Find where the given text appears and provide that cell's center as (x, y) coordinate. 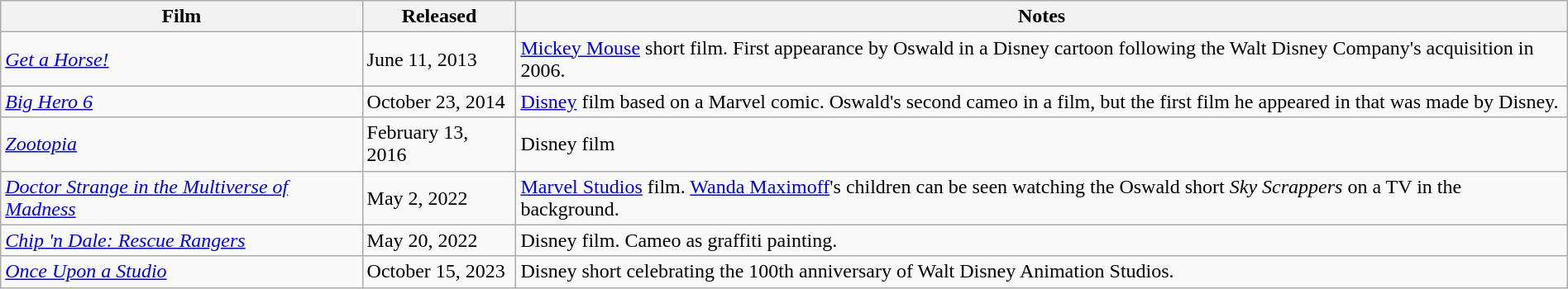
Marvel Studios film. Wanda Maximoff's children can be seen watching the Oswald short Sky Scrappers on a TV in the background. (1042, 198)
June 11, 2013 (439, 59)
February 13, 2016 (439, 144)
Notes (1042, 17)
Doctor Strange in the Multiverse of Madness (182, 198)
Disney film based on a Marvel comic. Oswald's second cameo in a film, but the first film he appeared in that was made by Disney. (1042, 102)
Disney film. Cameo as graffiti painting. (1042, 240)
Released (439, 17)
Mickey Mouse short film. First appearance by Oswald in a Disney cartoon following the Walt Disney Company's acquisition in 2006. (1042, 59)
May 2, 2022 (439, 198)
Big Hero 6 (182, 102)
October 23, 2014 (439, 102)
Once Upon a Studio (182, 272)
October 15, 2023 (439, 272)
Zootopia (182, 144)
Film (182, 17)
May 20, 2022 (439, 240)
Disney film (1042, 144)
Disney short celebrating the 100th anniversary of Walt Disney Animation Studios. (1042, 272)
Chip 'n Dale: Rescue Rangers (182, 240)
Get a Horse! (182, 59)
